Provide the (X, Y) coordinate of the cell's center where the given text is located.  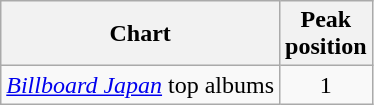
Billboard Japan top albums (140, 85)
Peakposition (326, 34)
Chart (140, 34)
1 (326, 85)
